Return (x, y) of the center of cell containing provided text 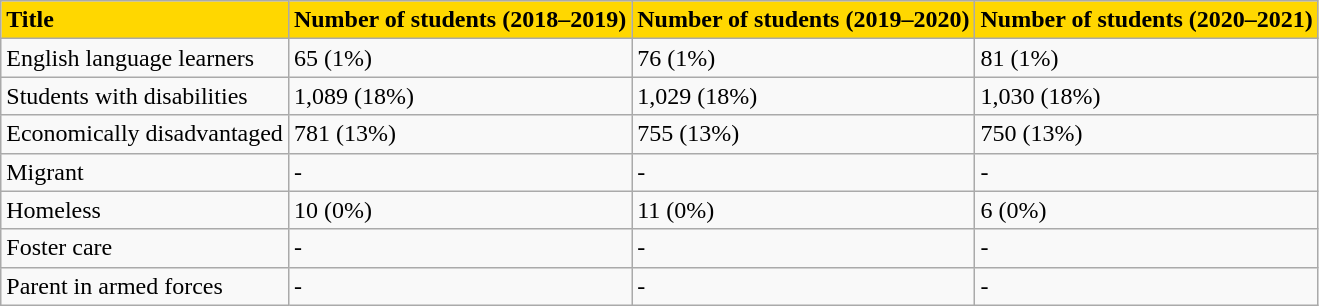
Number of students (2020–2021) (1146, 20)
1,030 (18%) (1146, 96)
Migrant (145, 172)
755 (13%) (804, 134)
Students with disabilities (145, 96)
65 (1%) (460, 58)
1,029 (18%) (804, 96)
11 (0%) (804, 210)
Economically disadvantaged (145, 134)
Foster care (145, 248)
Title (145, 20)
English language learners (145, 58)
Homeless (145, 210)
81 (1%) (1146, 58)
6 (0%) (1146, 210)
781 (13%) (460, 134)
1,089 (18%) (460, 96)
Parent in armed forces (145, 286)
Number of students (2019–2020) (804, 20)
76 (1%) (804, 58)
750 (13%) (1146, 134)
Number of students (2018–2019) (460, 20)
10 (0%) (460, 210)
